Search for the cell housing the specified text and yield its (x, y) center coordinate. 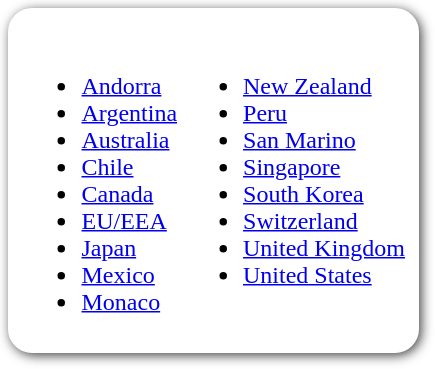
New Zealand Peru San Marino Singapore South Korea Switzerland United Kingdom United States (294, 180)
Andorra Argentina Australia Chile Canada EU/EEA Japan Mexico Monaco (100, 180)
